Provide the [X, Y] coordinate of the cell's center where the given text is located.  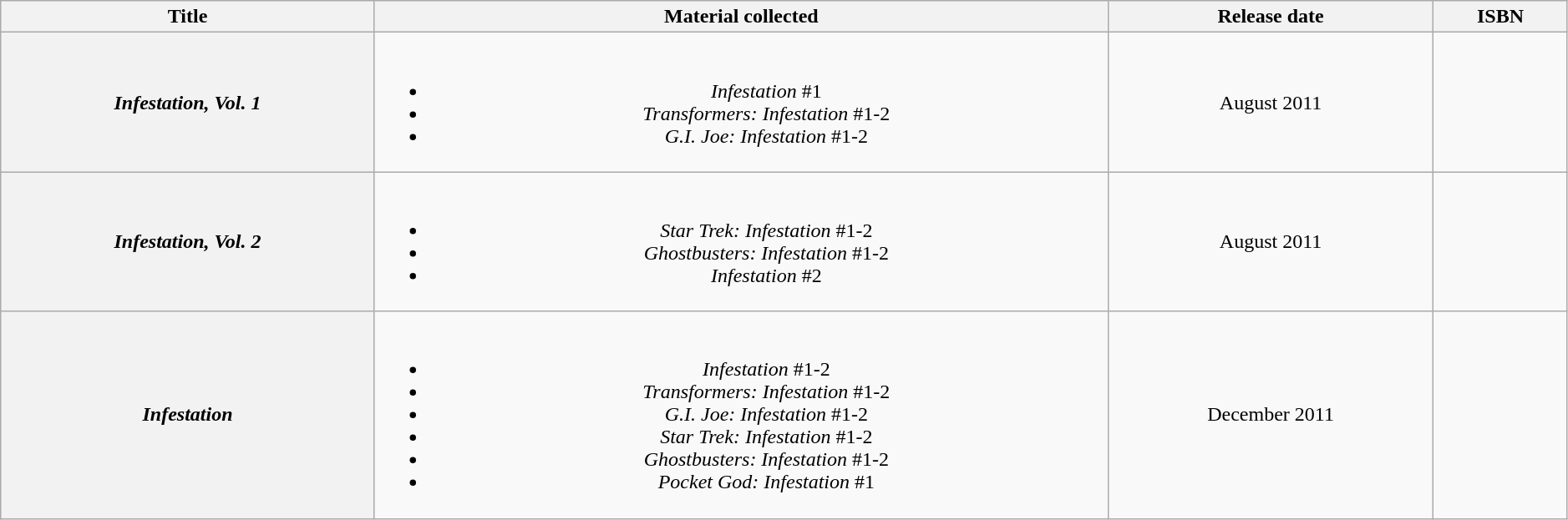
Infestation #1Transformers: Infestation #1-2G.I. Joe: Infestation #1-2 [741, 102]
Release date [1270, 17]
Title [188, 17]
Material collected [741, 17]
Infestation, Vol. 1 [188, 102]
ISBN [1500, 17]
Infestation [188, 415]
December 2011 [1270, 415]
Infestation, Vol. 2 [188, 242]
Star Trek: Infestation #1-2Ghostbusters: Infestation #1-2Infestation #2 [741, 242]
